Capture the cell that displays the provided text and extract its (X, Y) central coordinate. 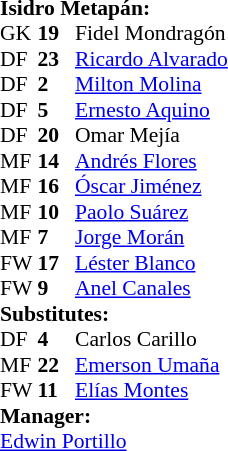
Ernesto Aquino (152, 110)
22 (57, 365)
10 (57, 212)
16 (57, 187)
Óscar Jiménez (152, 187)
Carlos Carillo (152, 339)
GK (19, 33)
Léster Blanco (152, 263)
7 (57, 237)
Elías Montes (152, 391)
17 (57, 263)
Anel Canales (152, 289)
11 (57, 391)
4 (57, 339)
14 (57, 161)
20 (57, 135)
Ricardo Alvarado (152, 59)
23 (57, 59)
Substitutes: (114, 314)
19 (57, 33)
9 (57, 289)
Emerson Umaña (152, 365)
Jorge Morán (152, 237)
Omar Mejía (152, 135)
2 (57, 85)
5 (57, 110)
Fidel Mondragón (152, 33)
Manager: (114, 416)
Milton Molina (152, 85)
Andrés Flores (152, 161)
Paolo Suárez (152, 212)
